Capture the cell that displays the provided text and extract its (X, Y) central coordinate. 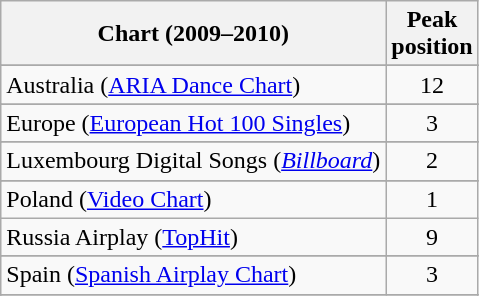
Chart (2009–2010) (194, 34)
12 (432, 85)
Peakposition (432, 34)
1 (432, 199)
Spain (Spanish Airplay Chart) (194, 275)
Russia Airplay (TopHit) (194, 237)
Poland (Video Chart) (194, 199)
Luxembourg Digital Songs (Billboard) (194, 161)
2 (432, 161)
Australia (ARIA Dance Chart) (194, 85)
Europe (European Hot 100 Singles) (194, 123)
9 (432, 237)
